Pinpoint the cell where the given text exists, returning its [x, y] midpoint coordinate. 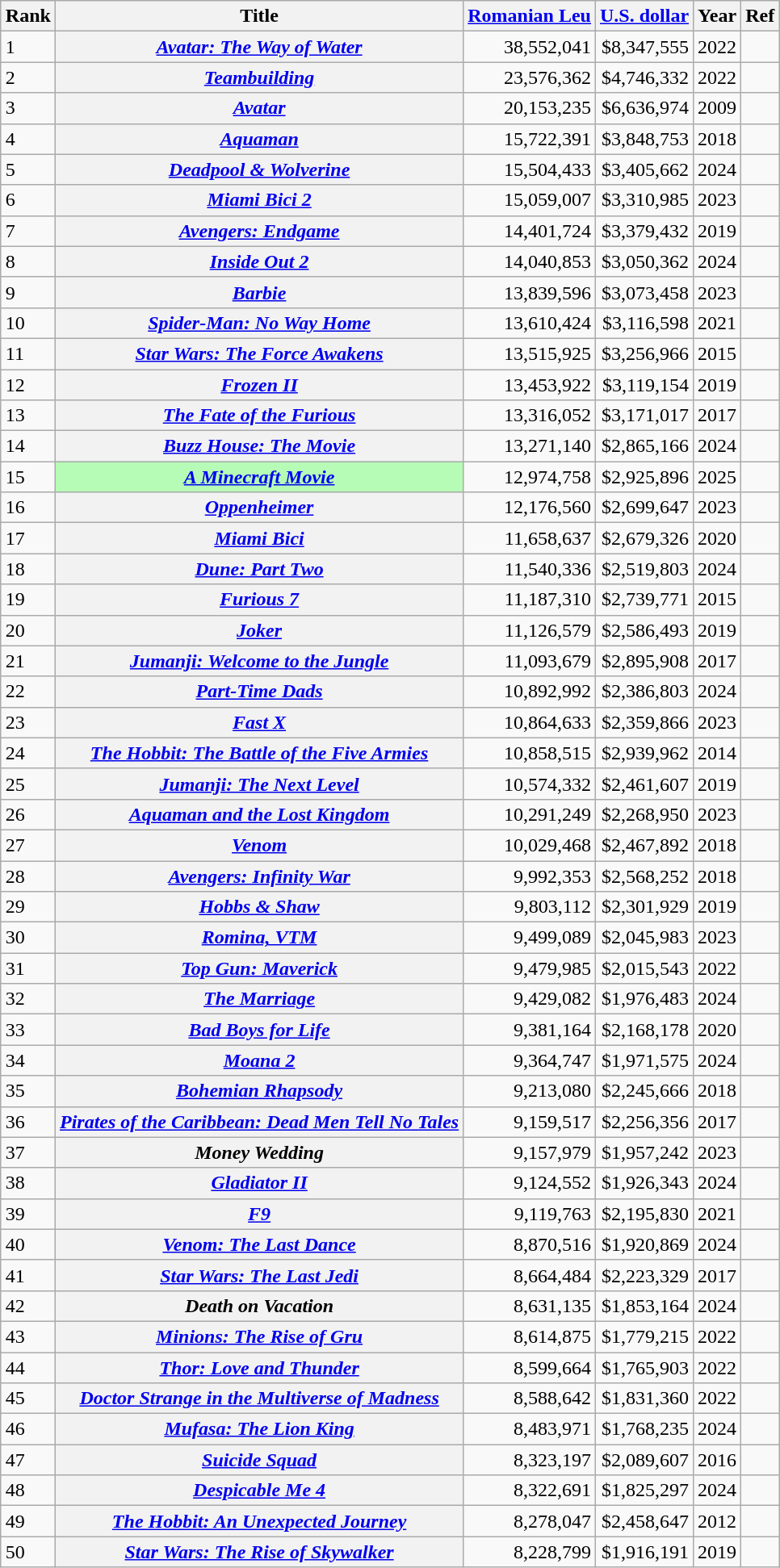
13,839,596 [530, 292]
$2,301,929 [644, 907]
Despicable Me 4 [258, 1491]
19 [27, 600]
23,576,362 [530, 77]
$4,746,332 [644, 77]
Money Wedding [258, 1152]
The Hobbit: The Battle of the Five Armies [258, 753]
Avatar: The Way of Water [258, 47]
8,631,135 [530, 1306]
9,803,112 [530, 907]
Dune: Part Two [258, 569]
1 [27, 47]
45 [27, 1399]
11,658,637 [530, 538]
21 [27, 661]
Oppenheimer [258, 508]
$2,359,866 [644, 722]
49 [27, 1521]
$2,865,166 [644, 446]
9,124,552 [530, 1183]
14,040,853 [530, 261]
$3,119,154 [644, 385]
A Minecraft Movie [258, 477]
Romanian Leu [530, 16]
10,892,992 [530, 692]
9,119,763 [530, 1214]
Avengers: Infinity War [258, 876]
Bohemian Rhapsody [258, 1091]
4 [27, 139]
20 [27, 630]
13,610,424 [530, 323]
8,870,516 [530, 1244]
11,093,679 [530, 661]
$3,256,966 [644, 353]
$2,256,356 [644, 1122]
28 [27, 876]
Miami Bici [258, 538]
$3,310,985 [644, 200]
$2,939,962 [644, 753]
16 [27, 508]
Jumanji: The Next Level [258, 784]
8,322,691 [530, 1491]
2016 [717, 1460]
Barbie [258, 292]
$1,825,297 [644, 1491]
Fast X [258, 722]
20,153,235 [530, 108]
$3,405,662 [644, 169]
12,974,758 [530, 477]
38 [27, 1183]
9,364,747 [530, 1060]
Doctor Strange in the Multiverse of Madness [258, 1399]
Frozen II [258, 385]
Star Wars: The Force Awakens [258, 353]
23 [27, 722]
32 [27, 999]
13,316,052 [530, 416]
8,278,047 [530, 1521]
12,176,560 [530, 508]
Buzz House: The Movie [258, 446]
11,187,310 [530, 600]
39 [27, 1214]
Top Gun: Maverick [258, 968]
8 [27, 261]
Teambuilding [258, 77]
Thor: Love and Thunder [258, 1368]
2 [27, 77]
33 [27, 1030]
10,858,515 [530, 753]
$2,458,647 [644, 1521]
9,429,082 [530, 999]
13,453,922 [530, 385]
$8,347,555 [644, 47]
$2,089,607 [644, 1460]
30 [27, 938]
Miami Bici 2 [258, 200]
Venom [258, 845]
2009 [717, 108]
5 [27, 169]
8,323,197 [530, 1460]
$2,679,326 [644, 538]
26 [27, 814]
8,614,875 [530, 1336]
15,059,007 [530, 200]
40 [27, 1244]
13,515,925 [530, 353]
Aquaman [258, 139]
22 [27, 692]
Rank [27, 16]
Year [717, 16]
8,664,484 [530, 1275]
Jumanji: Welcome to the Jungle [258, 661]
14 [27, 446]
9 [27, 292]
$2,168,178 [644, 1030]
U.S. dollar [644, 16]
$3,171,017 [644, 416]
The Fate of the Furious [258, 416]
3 [27, 108]
$2,739,771 [644, 600]
$1,768,235 [644, 1429]
18 [27, 569]
15,722,391 [530, 139]
9,992,353 [530, 876]
$2,586,493 [644, 630]
Deadpool & Wolverine [258, 169]
15,504,433 [530, 169]
12 [27, 385]
38,552,041 [530, 47]
50 [27, 1552]
$1,853,164 [644, 1306]
10,864,633 [530, 722]
34 [27, 1060]
$1,916,191 [644, 1552]
Furious 7 [258, 600]
9,499,089 [530, 938]
$1,957,242 [644, 1152]
$2,467,892 [644, 845]
9,159,517 [530, 1122]
$3,848,753 [644, 139]
8,228,799 [530, 1552]
$3,379,432 [644, 231]
Avengers: Endgame [258, 231]
Bad Boys for Life [258, 1030]
$1,926,343 [644, 1183]
10,574,332 [530, 784]
10 [27, 323]
8,588,642 [530, 1399]
Venom: The Last Dance [258, 1244]
Star Wars: The Rise of Skywalker [258, 1552]
$3,073,458 [644, 292]
Title [258, 16]
25 [27, 784]
$1,779,215 [644, 1336]
$1,831,360 [644, 1399]
14,401,724 [530, 231]
$2,895,908 [644, 661]
27 [27, 845]
$2,461,607 [644, 784]
$2,568,252 [644, 876]
43 [27, 1336]
17 [27, 538]
11,126,579 [530, 630]
$2,195,830 [644, 1214]
10,029,468 [530, 845]
11,540,336 [530, 569]
$1,765,903 [644, 1368]
36 [27, 1122]
$1,920,869 [644, 1244]
6 [27, 200]
Pirates of the Caribbean: Dead Men Tell No Tales [258, 1122]
35 [27, 1091]
Gladiator II [258, 1183]
$2,015,543 [644, 968]
$1,976,483 [644, 999]
Hobbs & Shaw [258, 907]
2014 [717, 753]
13,271,140 [530, 446]
$2,045,983 [644, 938]
Suicide Squad [258, 1460]
Star Wars: The Last Jedi [258, 1275]
The Marriage [258, 999]
Avatar [258, 108]
15 [27, 477]
$2,519,803 [644, 569]
13 [27, 416]
$3,116,598 [644, 323]
$3,050,362 [644, 261]
Aquaman and the Lost Kingdom [258, 814]
10,291,249 [530, 814]
The Hobbit: An Unexpected Journey [258, 1521]
7 [27, 231]
Inside Out 2 [258, 261]
2012 [717, 1521]
$2,925,896 [644, 477]
$6,636,974 [644, 108]
44 [27, 1368]
48 [27, 1491]
9,479,985 [530, 968]
9,213,080 [530, 1091]
41 [27, 1275]
47 [27, 1460]
$2,386,803 [644, 692]
9,381,164 [530, 1030]
Death on Vacation [258, 1306]
$2,245,666 [644, 1091]
8,483,971 [530, 1429]
11 [27, 353]
46 [27, 1429]
29 [27, 907]
Joker [258, 630]
Part-Time Dads [258, 692]
Spider-Man: No Way Home [258, 323]
Minions: The Rise of Gru [258, 1336]
Mufasa: The Lion King [258, 1429]
2025 [717, 477]
24 [27, 753]
F9 [258, 1214]
8,599,664 [530, 1368]
42 [27, 1306]
Romina, VTM [258, 938]
$2,223,329 [644, 1275]
9,157,979 [530, 1152]
31 [27, 968]
$2,268,950 [644, 814]
37 [27, 1152]
Moana 2 [258, 1060]
$2,699,647 [644, 508]
Ref [761, 16]
$1,971,575 [644, 1060]
